Capture the cell that displays the provided text and extract its [x, y] central coordinate. 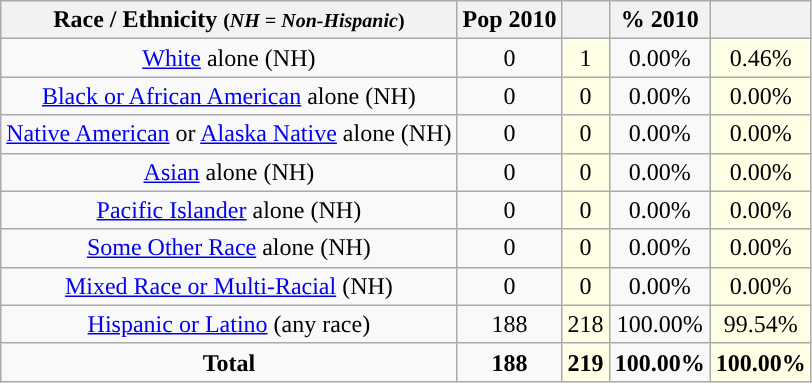
Total [229, 362]
Pop 2010 [510, 20]
Native American or Alaska Native alone (NH) [229, 134]
0.46% [760, 58]
Some Other Race alone (NH) [229, 248]
218 [586, 324]
Asian alone (NH) [229, 172]
Black or African American alone (NH) [229, 96]
99.54% [760, 324]
Pacific Islander alone (NH) [229, 210]
% 2010 [660, 20]
219 [586, 362]
White alone (NH) [229, 58]
1 [586, 58]
Race / Ethnicity (NH = Non-Hispanic) [229, 20]
Hispanic or Latino (any race) [229, 324]
Mixed Race or Multi-Racial (NH) [229, 286]
